Capture the cell that displays the provided text and extract its [X, Y] central coordinate. 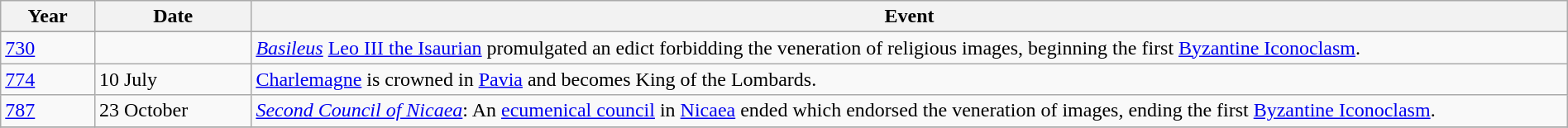
Basileus Leo III the Isaurian promulgated an edict forbidding the veneration of religious images, beginning the first Byzantine Iconoclasm. [910, 48]
730 [48, 48]
Event [910, 17]
Year [48, 17]
Charlemagne is crowned in Pavia and becomes King of the Lombards. [910, 79]
10 July [172, 79]
787 [48, 111]
Second Council of Nicaea: An ecumenical council in Nicaea ended which endorsed the veneration of images, ending the first Byzantine Iconoclasm. [910, 111]
774 [48, 79]
Date [172, 17]
23 October [172, 111]
